Capture the cell that displays the provided text and extract its (X, Y) central coordinate. 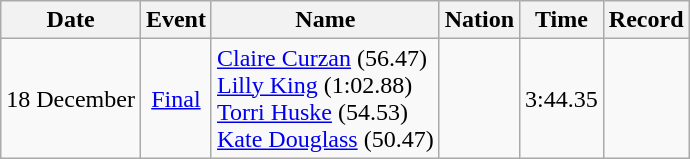
Time (562, 20)
Final (176, 98)
18 December (71, 98)
Event (176, 20)
Nation (479, 20)
Record (646, 20)
Name (325, 20)
Date (71, 20)
3:44.35 (562, 98)
Claire Curzan (56.47)Lilly King (1:02.88)Torri Huske (54.53)Kate Douglass (50.47) (325, 98)
